Determine the [X, Y] coordinate at the center of the cell enclosing the given text.  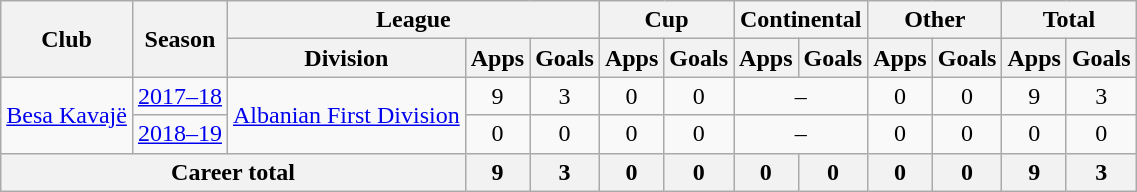
2018–19 [180, 134]
League [413, 20]
Division [346, 58]
Besa Kavajë [67, 115]
Albanian First Division [346, 115]
Cup [666, 20]
Career total [233, 172]
2017–18 [180, 96]
Other [935, 20]
Continental [801, 20]
Club [67, 39]
Season [180, 39]
Total [1069, 20]
